Capture the cell that displays the provided text and extract its [X, Y] central coordinate. 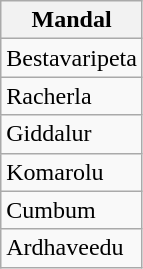
Ardhaveedu [72, 248]
Racherla [72, 96]
Cumbum [72, 210]
Komarolu [72, 172]
Mandal [72, 20]
Giddalur [72, 134]
Bestavaripeta [72, 58]
